For the text-containing cell, return its midpoint in [X, Y] coordinate format. 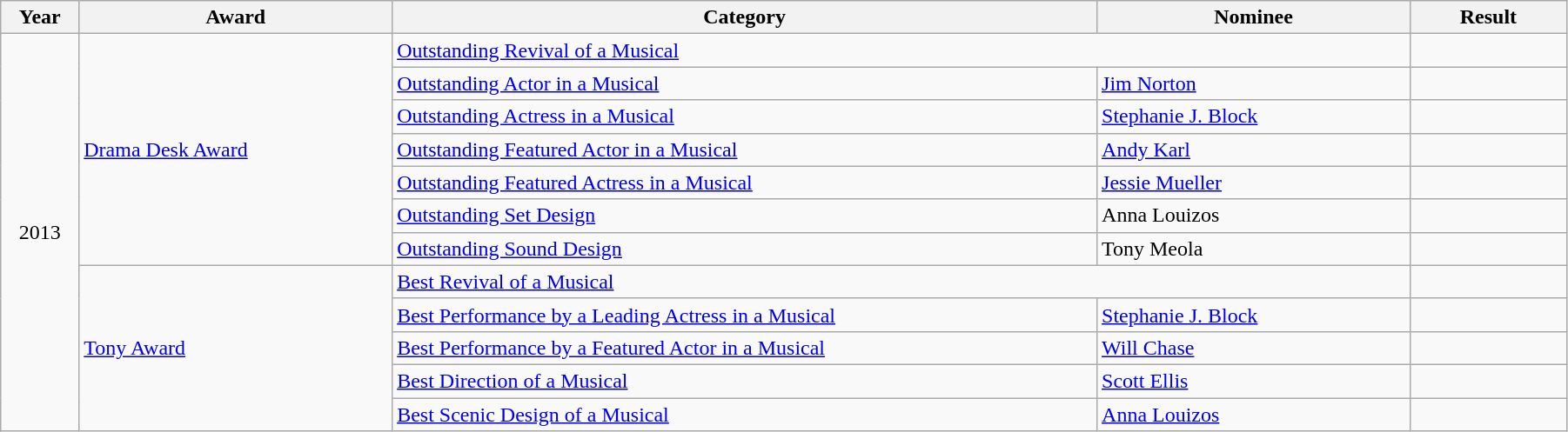
Best Scenic Design of a Musical [745, 415]
Best Performance by a Leading Actress in a Musical [745, 315]
Jessie Mueller [1254, 183]
2013 [40, 233]
Andy Karl [1254, 150]
Outstanding Featured Actor in a Musical [745, 150]
Year [40, 17]
Outstanding Actress in a Musical [745, 116]
Award [236, 17]
Best Revival of a Musical [901, 282]
Nominee [1254, 17]
Will Chase [1254, 348]
Jim Norton [1254, 83]
Outstanding Actor in a Musical [745, 83]
Result [1488, 17]
Category [745, 17]
Outstanding Sound Design [745, 249]
Best Performance by a Featured Actor in a Musical [745, 348]
Tony Award [236, 348]
Best Direction of a Musical [745, 381]
Tony Meola [1254, 249]
Outstanding Set Design [745, 216]
Outstanding Featured Actress in a Musical [745, 183]
Outstanding Revival of a Musical [901, 50]
Scott Ellis [1254, 381]
Drama Desk Award [236, 150]
